Search for the cell housing the specified text and yield its (x, y) center coordinate. 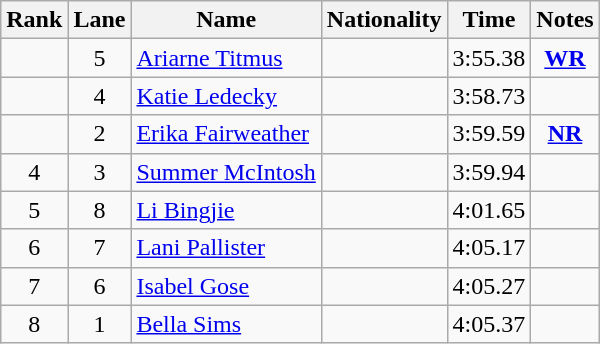
Katie Ledecky (226, 96)
Rank (34, 20)
1 (100, 324)
4:05.27 (489, 286)
Li Bingjie (226, 210)
4:05.37 (489, 324)
WR (565, 58)
Lane (100, 20)
Erika Fairweather (226, 134)
3:55.38 (489, 58)
3:59.94 (489, 172)
4:01.65 (489, 210)
Isabel Gose (226, 286)
Summer McIntosh (226, 172)
2 (100, 134)
3 (100, 172)
Name (226, 20)
Time (489, 20)
NR (565, 134)
3:58.73 (489, 96)
Nationality (384, 20)
Notes (565, 20)
4:05.17 (489, 248)
Ariarne Titmus (226, 58)
Bella Sims (226, 324)
3:59.59 (489, 134)
Lani Pallister (226, 248)
